Scan for the cell matching the given text and deliver its [X, Y] coordinate at center. 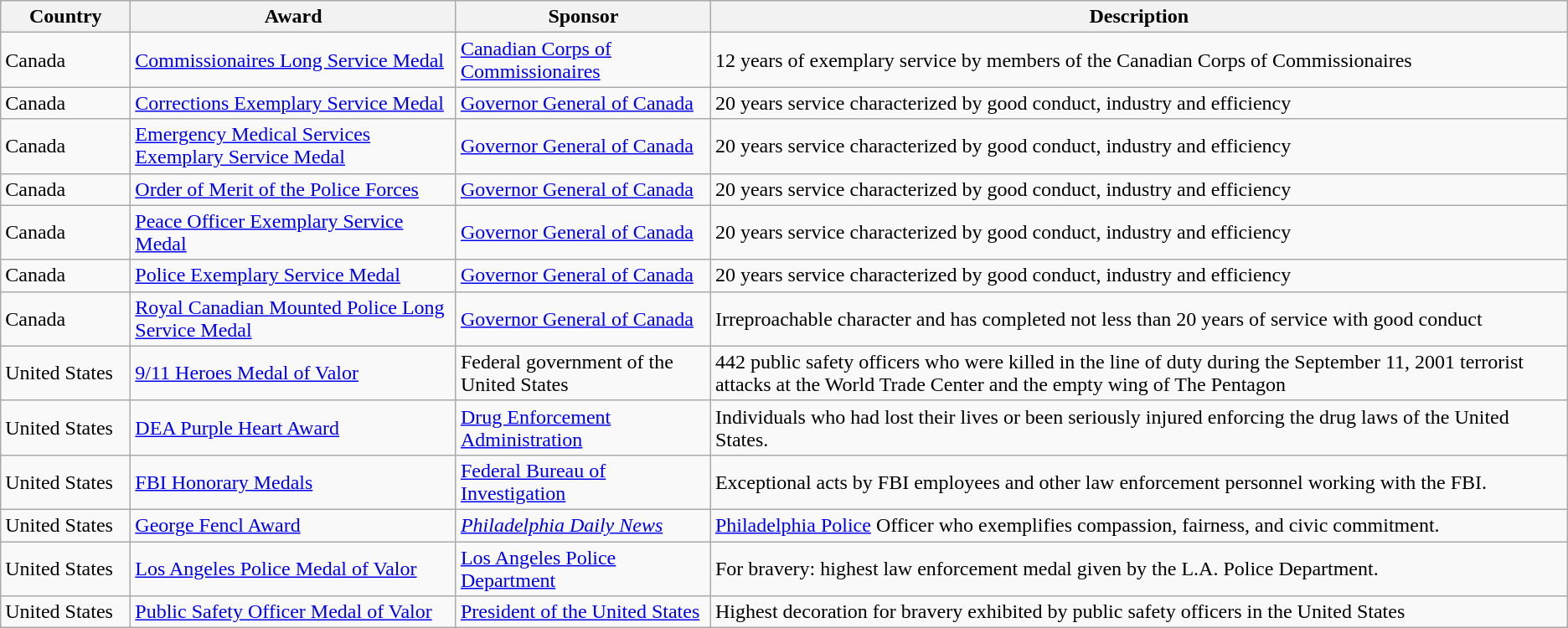
For bravery: highest law enforcement medal given by the L.A. Police Department. [1139, 568]
Sponsor [583, 17]
Philadelphia Police Officer who exemplifies compassion, fairness, and civic commitment. [1139, 525]
Los Angeles Police Department [583, 568]
Emergency Medical Services Exemplary Service Medal [293, 146]
Peace Officer Exemplary Service Medal [293, 233]
Royal Canadian Mounted Police Long Service Medal [293, 318]
Canadian Corps of Commissionaires [583, 60]
Drug Enforcement Administration [583, 427]
Commissionaires Long Service Medal [293, 60]
Individuals who had lost their lives or been seriously injured enforcing the drug laws of the United States. [1139, 427]
Philadelphia Daily News [583, 525]
9/11 Heroes Medal of Valor [293, 373]
Police Exemplary Service Medal [293, 275]
Exceptional acts by FBI employees and other law enforcement personnel working with the FBI. [1139, 482]
George Fencl Award [293, 525]
Public Safety Officer Medal of Valor [293, 612]
Federal Bureau of Investigation [583, 482]
Highest decoration for bravery exhibited by public safety officers in the United States [1139, 612]
DEA Purple Heart Award [293, 427]
President of the United States [583, 612]
Irreproachable character and has completed not less than 20 years of service with good conduct [1139, 318]
Federal government of the United States [583, 373]
FBI Honorary Medals [293, 482]
Los Angeles Police Medal of Valor [293, 568]
12 years of exemplary service by members of the Canadian Corps of Commissionaires [1139, 60]
Corrections Exemplary Service Medal [293, 103]
Description [1139, 17]
Order of Merit of the Police Forces [293, 189]
Award [293, 17]
Country [65, 17]
